Return (X, Y) of the center of cell containing provided text 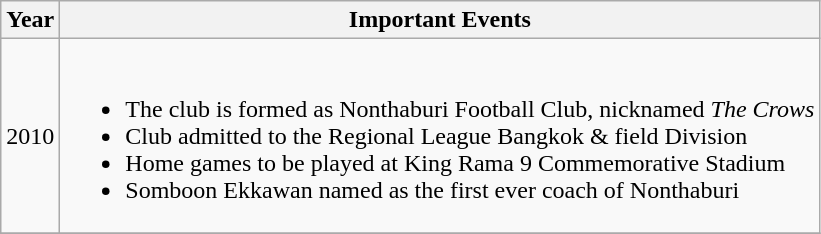
Important Events (440, 20)
2010 (30, 136)
Year (30, 20)
